Return (X, Y) of the center of cell containing provided text 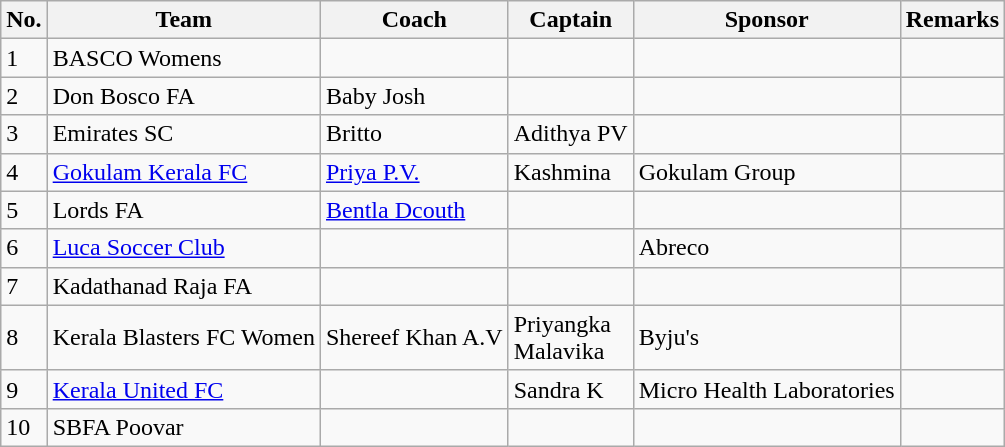
Luca Soccer Club (184, 248)
9 (24, 389)
Team (184, 20)
Kadathanad Raja FA (184, 286)
Lords FA (184, 210)
Priya P.V. (414, 172)
6 (24, 248)
Captain (570, 20)
1 (24, 58)
Gokulam Group (766, 172)
Remarks (952, 20)
2 (24, 96)
Micro Health Laboratories (766, 389)
Shereef Khan A.V (414, 338)
Abreco (766, 248)
Sandra K (570, 389)
8 (24, 338)
Emirates SC (184, 134)
Bentla Dcouth (414, 210)
Baby Josh (414, 96)
BASCO Womens (184, 58)
Gokulam Kerala FC (184, 172)
SBFA Poovar (184, 427)
3 (24, 134)
Sponsor (766, 20)
No. (24, 20)
Byju's (766, 338)
Adithya PV (570, 134)
4 (24, 172)
Britto (414, 134)
5 (24, 210)
Priyangka Malavika (570, 338)
Don Bosco FA (184, 96)
Coach (414, 20)
10 (24, 427)
Kashmina (570, 172)
Kerala United FC (184, 389)
7 (24, 286)
Kerala Blasters FC Women (184, 338)
